Detect which cell encompasses the target text, then output its (X, Y) center coordinate. 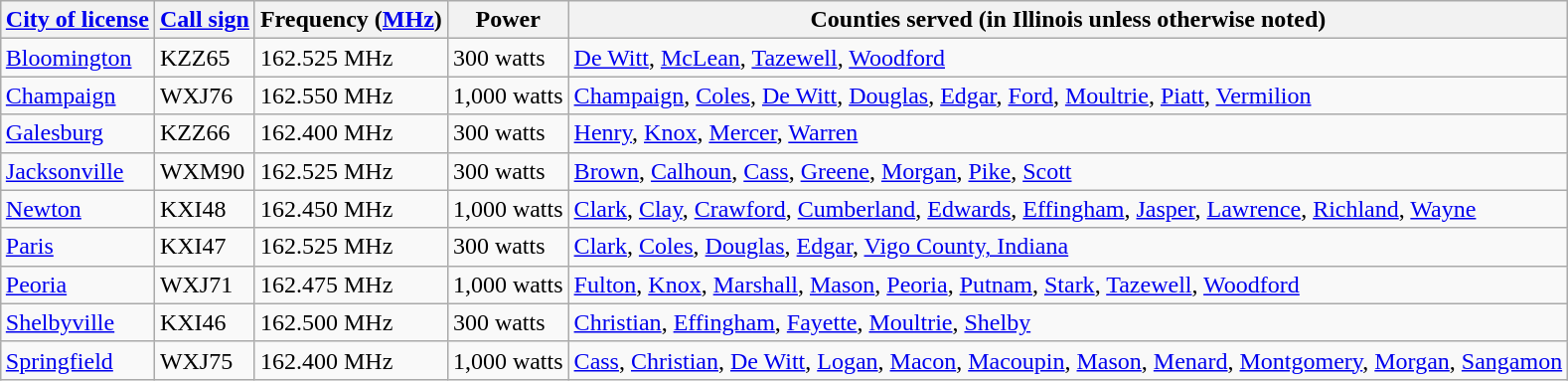
Newton (78, 209)
Clark, Coles, Douglas, Edgar, Vigo County, Indiana (1068, 247)
Champaign (78, 95)
Bloomington (78, 58)
WXJ75 (205, 360)
162.550 MHz (351, 95)
Galesburg (78, 133)
Christian, Effingham, Fayette, Moultrie, Shelby (1068, 322)
Frequency (MHz) (351, 20)
KXI48 (205, 209)
Paris (78, 247)
Jacksonville (78, 171)
Fulton, Knox, Marshall, Mason, Peoria, Putnam, Stark, Tazewell, Woodford (1068, 285)
Call sign (205, 20)
KZZ65 (205, 58)
KXI46 (205, 322)
162.500 MHz (351, 322)
City of license (78, 20)
De Witt, McLean, Tazewell, Woodford (1068, 58)
WXM90 (205, 171)
Cass, Christian, De Witt, Logan, Macon, Macoupin, Mason, Menard, Montgomery, Morgan, Sangamon (1068, 360)
Shelbyville (78, 322)
Peoria (78, 285)
Power (508, 20)
Champaign, Coles, De Witt, Douglas, Edgar, Ford, Moultrie, Piatt, Vermilion (1068, 95)
Counties served (in Illinois unless otherwise noted) (1068, 20)
WXJ71 (205, 285)
Brown, Calhoun, Cass, Greene, Morgan, Pike, Scott (1068, 171)
KXI47 (205, 247)
WXJ76 (205, 95)
KZZ66 (205, 133)
Henry, Knox, Mercer, Warren (1068, 133)
162.450 MHz (351, 209)
162.475 MHz (351, 285)
Clark, Clay, Crawford, Cumberland, Edwards, Effingham, Jasper, Lawrence, Richland, Wayne (1068, 209)
Springfield (78, 360)
